Locate the cell with the specified text and output its (X, Y) center coordinate. 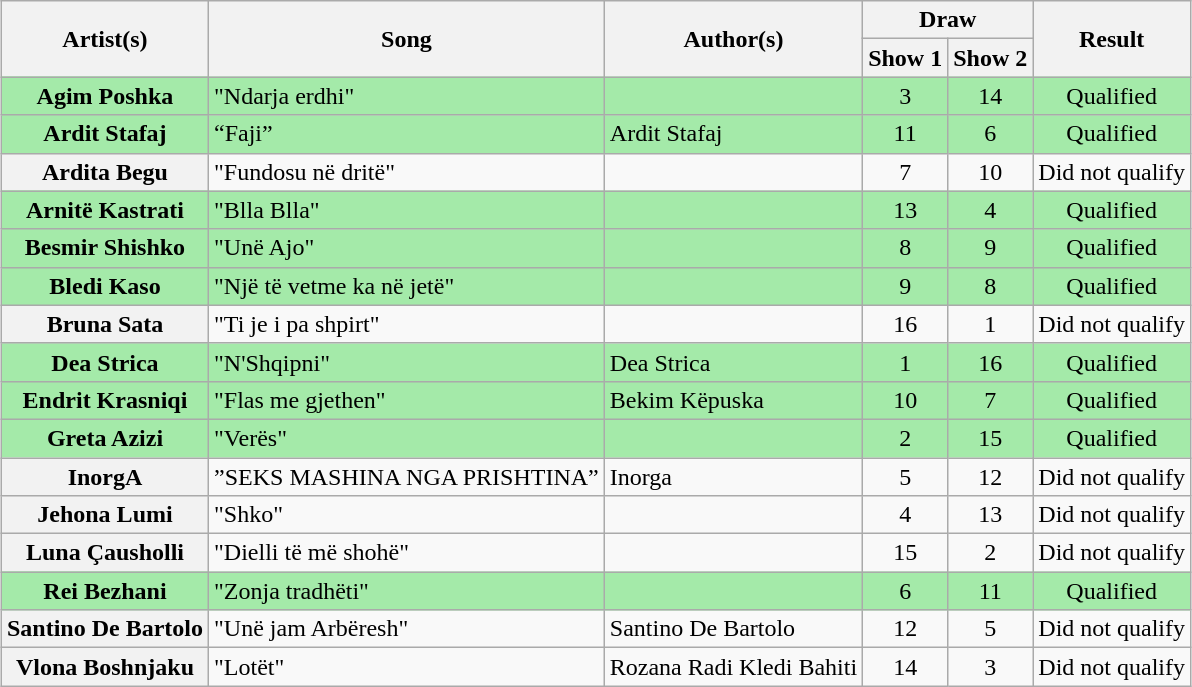
"Dielli të më shohë" (407, 553)
Luna Çausholli (104, 553)
"Unë jam Arbëresh" (407, 629)
Result (1112, 39)
"Lotët" (407, 667)
Author(s) (733, 39)
"Një të vetme ka në jetë" (407, 286)
"Blla Blla" (407, 210)
Rozana Radi Kledi Bahiti (733, 667)
"Flas me gjethen" (407, 400)
"Zonja tradhëti" (407, 591)
Endrit Krasniqi (104, 400)
Agim Poshka (104, 96)
"Verës" (407, 438)
Draw (948, 20)
Besmir Shishko (104, 248)
"Shko" (407, 515)
Rei Bezhani (104, 591)
InorgA (104, 477)
Inorga (733, 477)
“Faji” (407, 134)
"Ti je i pa shpirt" (407, 324)
Vlona Boshnjaku (104, 667)
Show 1 (906, 58)
Arnitë Kastrati (104, 210)
Show 2 (990, 58)
Artist(s) (104, 39)
Greta Azizi (104, 438)
Ardita Begu (104, 172)
"N'Shqipni" (407, 362)
"Ndarja erdhi" (407, 96)
"Unë Ajo" (407, 248)
Bruna Sata (104, 324)
Bledi Kaso (104, 286)
”SEKS MASHINA NGA PRISHTINA” (407, 477)
Bekim Këpuska (733, 400)
Song (407, 39)
Jehona Lumi (104, 515)
"Fundosu në dritë" (407, 172)
